Determine the [X, Y] coordinate at the center of the cell enclosing the given text.  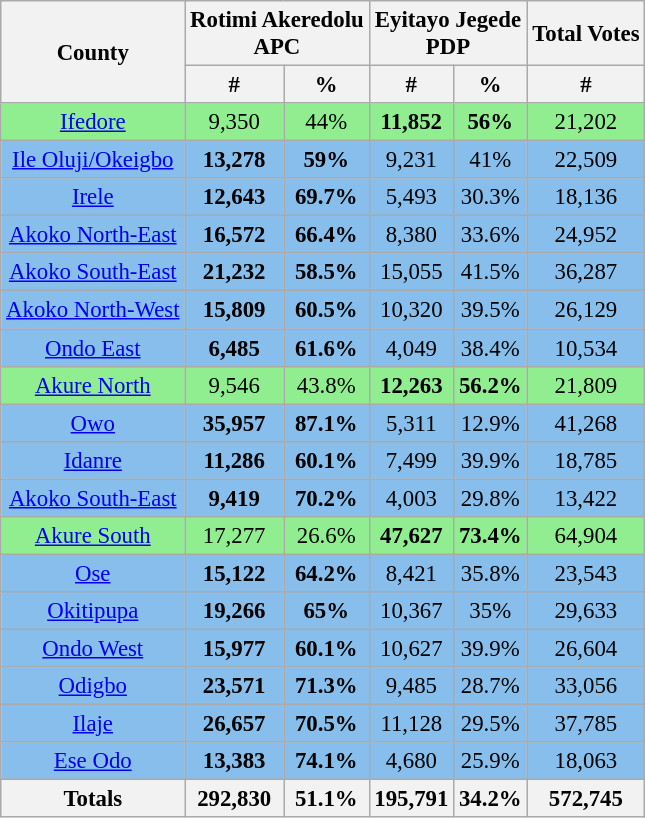
11,286 [234, 460]
13,278 [234, 160]
Odigbo [93, 686]
64.2% [326, 573]
15,977 [234, 648]
8,421 [412, 573]
4,680 [412, 761]
56% [490, 122]
38.4% [490, 348]
44% [326, 122]
37,785 [586, 724]
26,129 [586, 310]
23,571 [234, 686]
Ifedore [93, 122]
13,422 [586, 498]
70.5% [326, 724]
59% [326, 160]
10,534 [586, 348]
35% [490, 611]
87.1% [326, 423]
58.5% [326, 273]
65% [326, 611]
Ondo East [93, 348]
71.3% [326, 686]
Akoko North-East [93, 235]
9,350 [234, 122]
11,128 [412, 724]
18,785 [586, 460]
21,809 [586, 385]
18,136 [586, 197]
9,231 [412, 160]
64,904 [586, 536]
33.6% [490, 235]
Akure South [93, 536]
Totals [93, 799]
5,493 [412, 197]
18,063 [586, 761]
21,202 [586, 122]
Eyitayo JegedePDP [448, 34]
Ose [93, 573]
15,809 [234, 310]
15,055 [412, 273]
195,791 [412, 799]
39.5% [490, 310]
9,546 [234, 385]
36,287 [586, 273]
12.9% [490, 423]
292,830 [234, 799]
Okitipupa [93, 611]
47,627 [412, 536]
69.7% [326, 197]
15,122 [234, 573]
41% [490, 160]
29.5% [490, 724]
6,485 [234, 348]
9,419 [234, 498]
12,263 [412, 385]
Total Votes [586, 34]
33,056 [586, 686]
4,003 [412, 498]
41.5% [490, 273]
70.2% [326, 498]
61.6% [326, 348]
8,380 [412, 235]
23,543 [586, 573]
73.4% [490, 536]
66.4% [326, 235]
74.1% [326, 761]
26,604 [586, 648]
29.8% [490, 498]
26,657 [234, 724]
19,266 [234, 611]
5,311 [412, 423]
60.5% [326, 310]
17,277 [234, 536]
10,367 [412, 611]
11,852 [412, 122]
Owo [93, 423]
10,320 [412, 310]
13,383 [234, 761]
Akoko North-West [93, 310]
Akure North [93, 385]
16,572 [234, 235]
34.2% [490, 799]
30.3% [490, 197]
56.2% [490, 385]
28.7% [490, 686]
41,268 [586, 423]
Ondo West [93, 648]
29,633 [586, 611]
24,952 [586, 235]
Ile Oluji/Okeigbo [93, 160]
21,232 [234, 273]
22,509 [586, 160]
County [93, 52]
9,485 [412, 686]
43.8% [326, 385]
Idanre [93, 460]
572,745 [586, 799]
7,499 [412, 460]
12,643 [234, 197]
4,049 [412, 348]
Irele [93, 197]
51.1% [326, 799]
35,957 [234, 423]
25.9% [490, 761]
35.8% [490, 573]
Ilaje [93, 724]
Ese Odo [93, 761]
10,627 [412, 648]
26.6% [326, 536]
Rotimi AkeredoluAPC [277, 34]
